Scan for the cell matching the given text and deliver its (X, Y) coordinate at center. 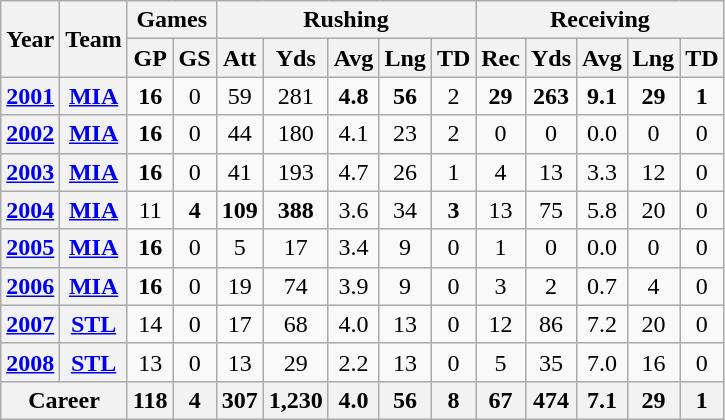
GS (194, 58)
59 (240, 96)
2006 (30, 286)
67 (501, 400)
23 (405, 134)
2007 (30, 324)
74 (296, 286)
GP (150, 58)
281 (296, 96)
118 (150, 400)
Rushing (346, 20)
307 (240, 400)
Att (240, 58)
2.2 (354, 362)
474 (550, 400)
180 (296, 134)
19 (240, 286)
4.8 (354, 96)
Games (172, 20)
Rec (501, 58)
2002 (30, 134)
8 (453, 400)
5.8 (602, 210)
Career (64, 400)
Receiving (600, 20)
3.6 (354, 210)
34 (405, 210)
3.9 (354, 286)
35 (550, 362)
0.7 (602, 286)
1,230 (296, 400)
Year (30, 39)
4.7 (354, 172)
2008 (30, 362)
75 (550, 210)
9.1 (602, 96)
3.4 (354, 248)
109 (240, 210)
2004 (30, 210)
44 (240, 134)
14 (150, 324)
26 (405, 172)
4.1 (354, 134)
Team (94, 39)
7.1 (602, 400)
2005 (30, 248)
2001 (30, 96)
86 (550, 324)
388 (296, 210)
2003 (30, 172)
3.3 (602, 172)
7.2 (602, 324)
193 (296, 172)
41 (240, 172)
263 (550, 96)
68 (296, 324)
11 (150, 210)
7.0 (602, 362)
